Search for the cell housing the specified text and yield its (X, Y) center coordinate. 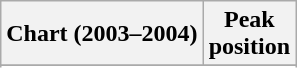
Peakposition (249, 34)
Chart (2003–2004) (102, 34)
